Identify which cell holds the provided text, then report its (X, Y) central coordinate. 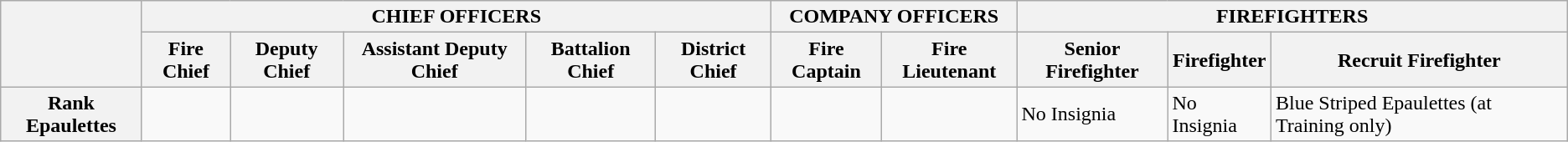
FIREFIGHTERS (1292, 17)
Fire Lieutenant (950, 60)
Fire Chief (186, 60)
District Chief (714, 60)
Fire Captain (826, 60)
Battalion Chief (591, 60)
COMPANY OFFICERS (894, 17)
Deputy Chief (286, 60)
CHIEF OFFICERS (456, 17)
Blue Striped Epaulettes (at Training only) (1419, 114)
Rank Epaulettes (71, 114)
Senior Firefighter (1092, 60)
Recruit Firefighter (1419, 60)
Firefighter (1220, 60)
Assistant Deputy Chief (435, 60)
